Determine the (x, y) coordinate at the center of the cell enclosing the given text.  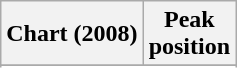
Peakposition (189, 34)
Chart (2008) (72, 34)
